Capture the cell that displays the provided text and extract its [x, y] central coordinate. 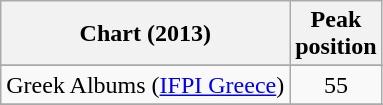
Greek Albums (IFPI Greece) [146, 85]
Peakposition [336, 34]
Chart (2013) [146, 34]
55 [336, 85]
